For the text-containing cell, return its midpoint in (x, y) coordinate format. 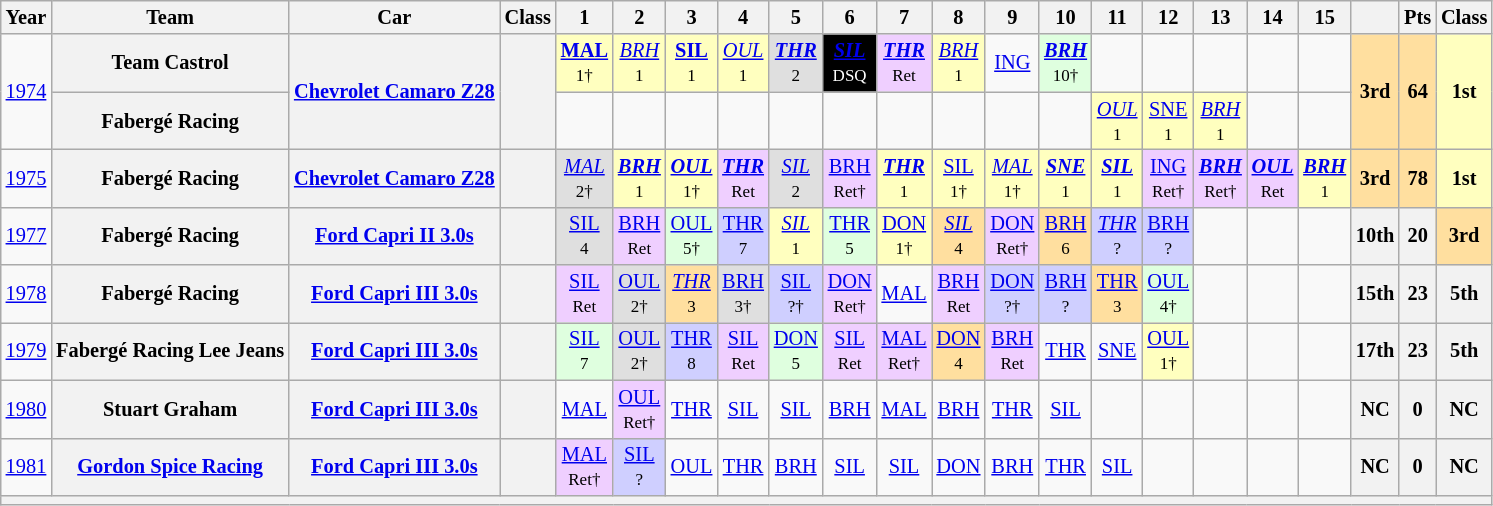
3 (692, 17)
9 (1012, 17)
5 (796, 17)
OUL5† (692, 236)
SILDSQ (850, 63)
1981 (26, 467)
SIL7 (584, 351)
Ford Capri II 3.0s (394, 236)
6 (850, 17)
11 (1117, 17)
1978 (26, 294)
10th (1375, 236)
78 (1418, 178)
SIL2 (796, 178)
DON?† (1012, 294)
Year (26, 17)
7 (904, 17)
1977 (26, 236)
ING (1012, 63)
8 (959, 17)
Team Castrol (170, 63)
17th (1375, 351)
DON1† (904, 236)
4 (743, 17)
DON (959, 467)
14 (1273, 17)
BRH6 (1066, 236)
64 (1418, 92)
THR1 (904, 178)
MAL2† (584, 178)
1974 (26, 92)
BRH10† (1066, 63)
OULRet (1273, 178)
SIL? (640, 467)
DON5 (796, 351)
THR5 (850, 236)
20 (1418, 236)
DON4 (959, 351)
INGRet† (1168, 178)
THR? (1117, 236)
1 (584, 17)
12 (1168, 17)
10 (1066, 17)
1980 (26, 409)
2 (640, 17)
BRH3† (743, 294)
15 (1324, 17)
Stuart Graham (170, 409)
Pts (1418, 17)
SIL1† (959, 178)
Fabergé Racing Lee Jeans (170, 351)
1979 (26, 351)
15th (1375, 294)
THR7 (743, 236)
13 (1220, 17)
SNE (1117, 351)
Gordon Spice Racing (170, 467)
SIL?† (796, 294)
OUL (692, 467)
OULRet† (640, 409)
Car (394, 17)
THR8 (692, 351)
THR2 (796, 63)
Team (170, 17)
1975 (26, 178)
OUL4† (1168, 294)
